Scan for the cell matching the given text and deliver its (X, Y) coordinate at center. 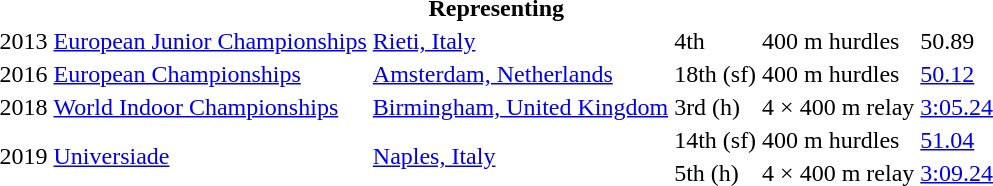
4th (716, 41)
3rd (h) (716, 107)
Birmingham, United Kingdom (520, 107)
18th (sf) (716, 74)
European Championships (210, 74)
4 × 400 m relay (838, 107)
Rieti, Italy (520, 41)
World Indoor Championships (210, 107)
14th (sf) (716, 140)
Amsterdam, Netherlands (520, 74)
European Junior Championships (210, 41)
